Extract the (x, y) coordinate from the center of the cell holding the provided text.  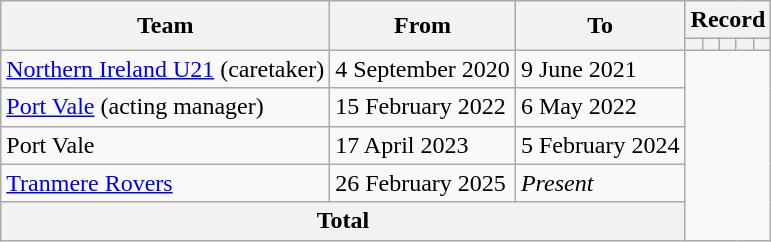
Record (728, 20)
6 May 2022 (600, 107)
17 April 2023 (423, 145)
26 February 2025 (423, 183)
Tranmere Rovers (166, 183)
4 September 2020 (423, 69)
5 February 2024 (600, 145)
To (600, 26)
9 June 2021 (600, 69)
Team (166, 26)
Northern Ireland U21 (caretaker) (166, 69)
Present (600, 183)
Port Vale (166, 145)
Port Vale (acting manager) (166, 107)
Total (343, 221)
15 February 2022 (423, 107)
From (423, 26)
